Extract the [X, Y] coordinate from the center of the cell holding the provided text.  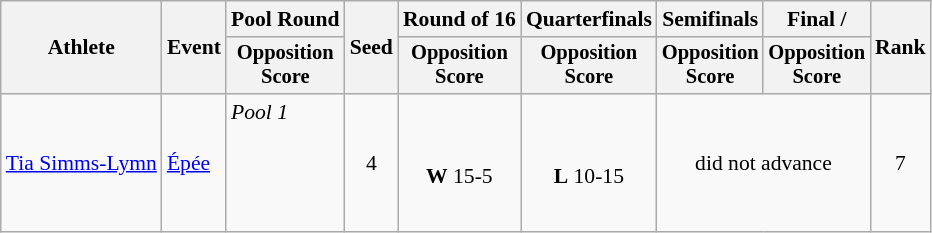
Round of 16 [460, 19]
Pool 1 [286, 163]
Épée [194, 163]
Tia Simms-Lymn [82, 163]
4 [372, 163]
did not advance [764, 163]
Event [194, 48]
Quarterfinals [589, 19]
Pool Round [286, 19]
Athlete [82, 48]
Final / [816, 19]
L 10-15 [589, 163]
W 15-5 [460, 163]
Semifinals [710, 19]
Rank [900, 48]
Seed [372, 48]
7 [900, 163]
